Search for the cell housing the specified text and yield its [X, Y] center coordinate. 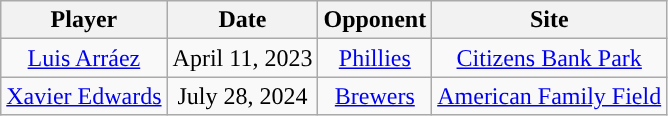
American Family Field [550, 96]
July 28, 2024 [242, 96]
Xavier Edwards [84, 96]
Phillies [375, 58]
Player [84, 20]
Citizens Bank Park [550, 58]
Luis Arráez [84, 58]
Date [242, 20]
Brewers [375, 96]
Site [550, 20]
April 11, 2023 [242, 58]
Opponent [375, 20]
